Return [x, y] of the center of cell containing provided text 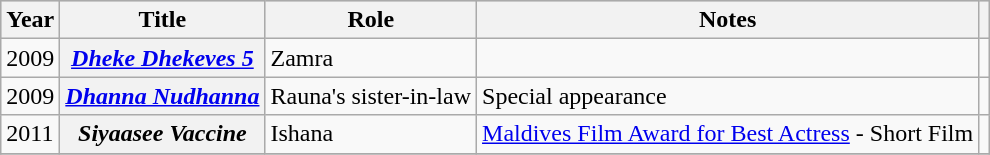
Maldives Film Award for Best Actress - Short Film [728, 134]
Year [30, 20]
Rauna's sister-in-law [371, 96]
Zamra [371, 58]
Role [371, 20]
Ishana [371, 134]
Dhanna Nudhanna [162, 96]
Dheke Dhekeves 5 [162, 58]
2011 [30, 134]
Notes [728, 20]
Siyaasee Vaccine [162, 134]
Special appearance [728, 96]
Title [162, 20]
